Output the [x, y] coordinate of the center of the cell containing the given text.  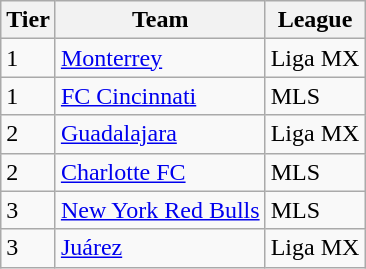
Charlotte FC [160, 172]
Guadalajara [160, 134]
Tier [28, 20]
New York Red Bulls [160, 210]
League [315, 20]
Monterrey [160, 58]
Juárez [160, 248]
Team [160, 20]
FC Cincinnati [160, 96]
